Extract the [X, Y] coordinate from the center of the cell holding the provided text.  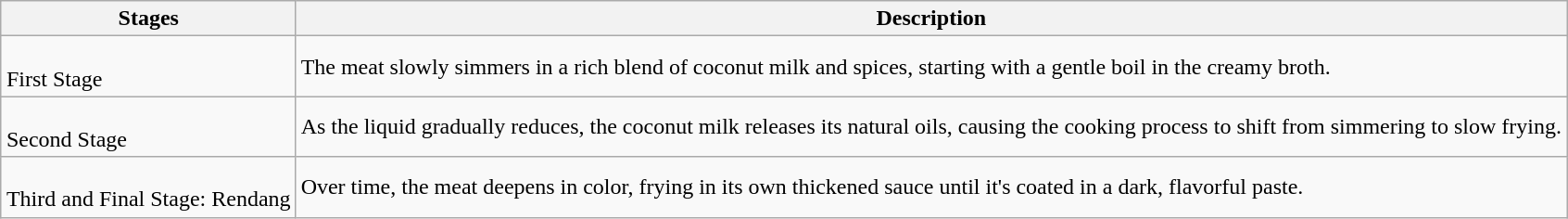
Over time, the meat deepens in color, frying in its own thickened sauce until it's coated in a dark, flavorful paste. [930, 187]
Stages [148, 19]
Description [930, 19]
Third and Final Stage: Rendang [148, 187]
First Stage [148, 67]
The meat slowly simmers in a rich blend of coconut milk and spices, starting with a gentle boil in the creamy broth. [930, 67]
As the liquid gradually reduces, the coconut milk releases its natural oils, causing the cooking process to shift from simmering to slow frying. [930, 126]
Second Stage [148, 126]
